Extract the [x, y] coordinate from the center of the cell holding the provided text.  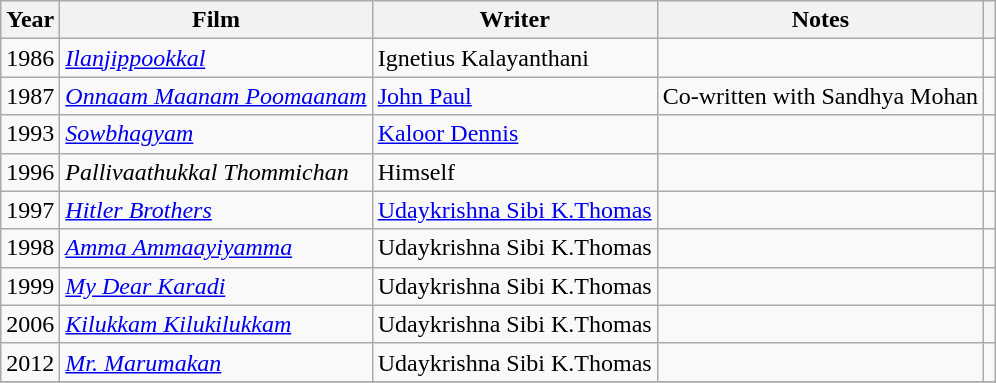
Ilanjippookkal [216, 58]
Onnaam Maanam Poomaanam [216, 96]
Kaloor Dennis [514, 134]
1996 [30, 172]
Writer [514, 20]
My Dear Karadi [216, 286]
Himself [514, 172]
Mr. Marumakan [216, 362]
2006 [30, 324]
1993 [30, 134]
1997 [30, 210]
Notes [820, 20]
1987 [30, 96]
1986 [30, 58]
Ignetius Kalayanthani [514, 58]
1999 [30, 286]
Film [216, 20]
Amma Ammaayiyamma [216, 248]
John Paul [514, 96]
Sowbhagyam [216, 134]
Year [30, 20]
1998 [30, 248]
Hitler Brothers [216, 210]
Pallivaathukkal Thommichan [216, 172]
Kilukkam Kilukilukkam [216, 324]
Co-written with Sandhya Mohan [820, 96]
2012 [30, 362]
